Return the (x, y) coordinate for the center point of the cell that contains the specified text.  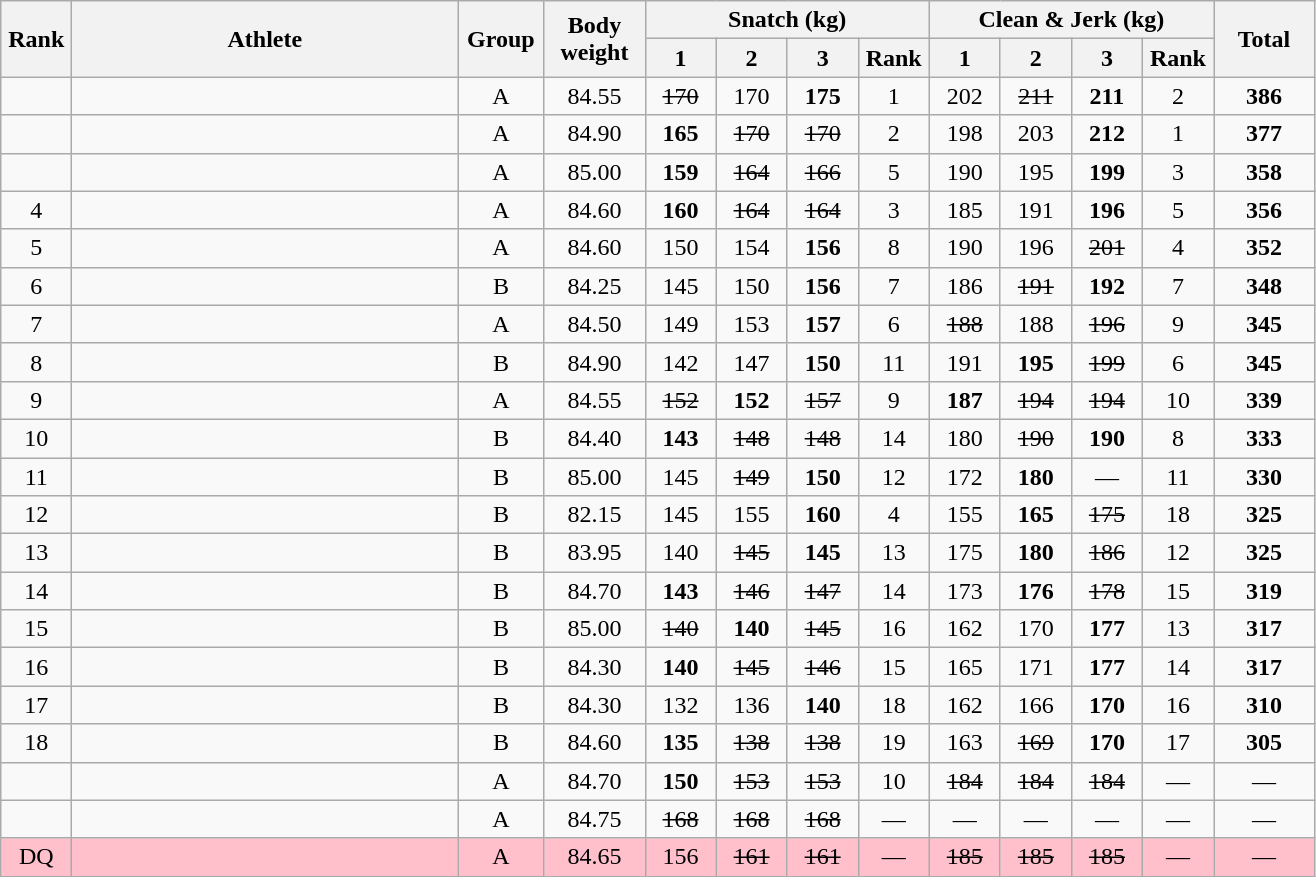
201 (1106, 248)
154 (752, 248)
356 (1264, 210)
198 (964, 134)
84.50 (594, 324)
84.25 (594, 286)
169 (1036, 743)
172 (964, 477)
Total (1264, 39)
Group (501, 39)
19 (894, 743)
348 (1264, 286)
333 (1264, 438)
178 (1106, 591)
358 (1264, 172)
330 (1264, 477)
352 (1264, 248)
82.15 (594, 515)
142 (680, 362)
Body weight (594, 39)
339 (1264, 400)
310 (1264, 705)
377 (1264, 134)
176 (1036, 591)
163 (964, 743)
192 (1106, 286)
159 (680, 172)
132 (680, 705)
84.75 (594, 819)
212 (1106, 134)
Snatch (kg) (787, 20)
136 (752, 705)
305 (1264, 743)
84.40 (594, 438)
319 (1264, 591)
386 (1264, 96)
Athlete (265, 39)
202 (964, 96)
83.95 (594, 553)
Clean & Jerk (kg) (1071, 20)
173 (964, 591)
203 (1036, 134)
171 (1036, 667)
84.65 (594, 857)
DQ (36, 857)
187 (964, 400)
135 (680, 743)
